From the cell containing the given text, extract its center point as [X, Y] coordinate. 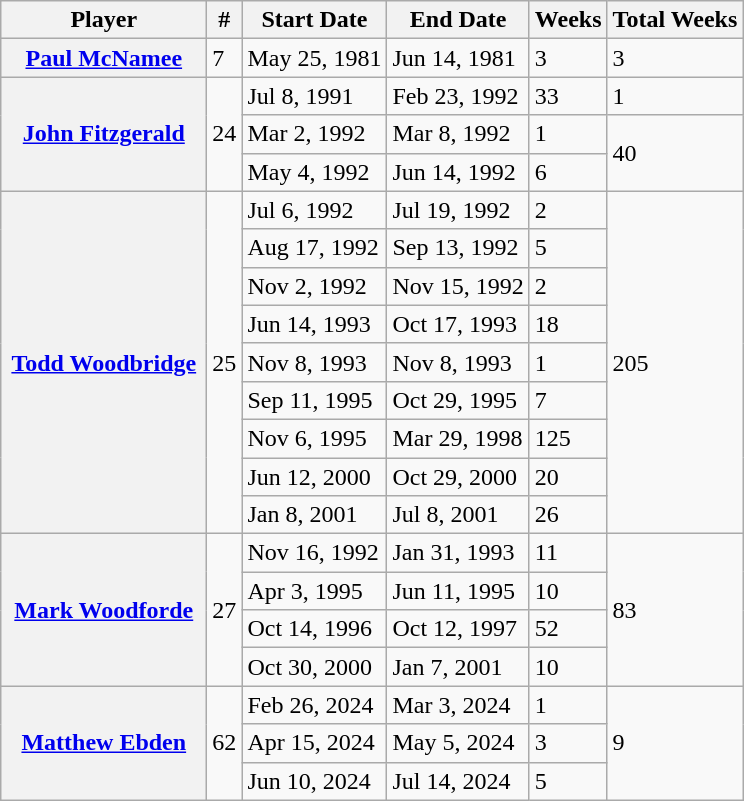
33 [568, 96]
Jul 8, 2001 [458, 515]
Jun 12, 2000 [314, 477]
Jul 8, 1991 [314, 96]
Jun 14, 1981 [458, 58]
Mar 29, 1998 [458, 438]
205 [675, 362]
May 25, 1981 [314, 58]
Matthew Ebden [104, 743]
6 [568, 172]
27 [224, 610]
Start Date [314, 20]
Oct 30, 2000 [314, 667]
Feb 23, 1992 [458, 96]
20 [568, 477]
Oct 14, 1996 [314, 629]
9 [675, 743]
125 [568, 438]
Nov 2, 1992 [314, 286]
26 [568, 515]
Mar 2, 1992 [314, 134]
End Date [458, 20]
40 [675, 153]
Nov 6, 1995 [314, 438]
Jun 11, 1995 [458, 591]
Jun 14, 1992 [458, 172]
Sep 13, 1992 [458, 248]
83 [675, 610]
Jul 19, 1992 [458, 210]
Apr 3, 1995 [314, 591]
Todd Woodbridge [104, 362]
# [224, 20]
Jun 10, 2024 [314, 781]
Total Weeks [675, 20]
Apr 15, 2024 [314, 743]
Jan 7, 2001 [458, 667]
Jul 14, 2024 [458, 781]
11 [568, 553]
62 [224, 743]
Nov 15, 1992 [458, 286]
Player [104, 20]
18 [568, 324]
52 [568, 629]
Oct 12, 1997 [458, 629]
Mark Woodforde [104, 610]
John Fitzgerald [104, 134]
Paul McNamee [104, 58]
25 [224, 362]
Oct 29, 2000 [458, 477]
Weeks [568, 20]
Feb 26, 2024 [314, 705]
Mar 3, 2024 [458, 705]
Jun 14, 1993 [314, 324]
Nov 16, 1992 [314, 553]
Sep 11, 1995 [314, 400]
May 4, 1992 [314, 172]
Jan 8, 2001 [314, 515]
Oct 29, 1995 [458, 400]
Jul 6, 1992 [314, 210]
24 [224, 134]
Jan 31, 1993 [458, 553]
May 5, 2024 [458, 743]
Mar 8, 1992 [458, 134]
Oct 17, 1993 [458, 324]
Aug 17, 1992 [314, 248]
